Pinpoint the cell where the given text exists, returning its (x, y) midpoint coordinate. 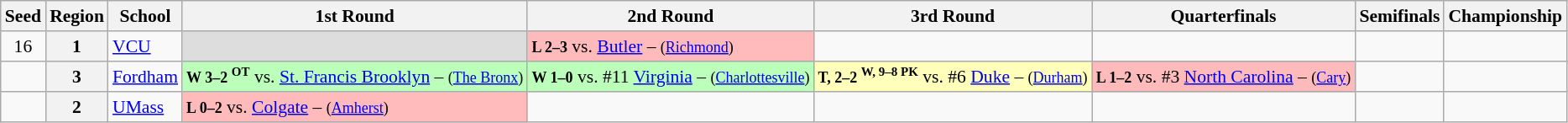
3 (77, 76)
UMass (145, 108)
T, 2–2 W, 9–8 PK vs. #6 Duke – (Durham) (952, 76)
Quarterfinals (1224, 16)
2nd Round (670, 16)
16 (24, 46)
W 1–0 vs. #11 Virginia – (Charlottesville) (670, 76)
VCU (145, 46)
Region (77, 16)
School (145, 16)
Championship (1505, 16)
2 (77, 108)
Fordham (145, 76)
1st Round (354, 16)
1 (77, 46)
Semifinals (1399, 16)
L 1–2 vs. #3 North Carolina – (Cary) (1224, 76)
Seed (24, 16)
L 2–3 vs. Butler – (Richmond) (670, 46)
3rd Round (952, 16)
W 3–2 OT vs. St. Francis Brooklyn – (The Bronx) (354, 76)
L 0–2 vs. Colgate – (Amherst) (354, 108)
